From the cell containing the given text, extract its center point as (X, Y) coordinate. 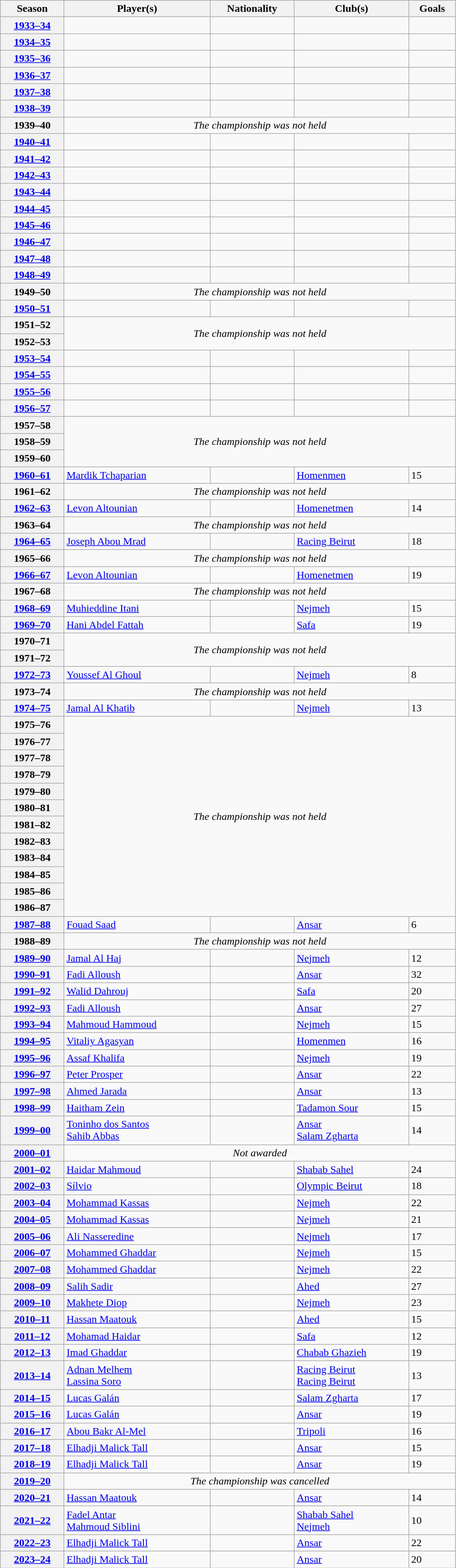
2017–18 (32, 1448)
1992–93 (32, 1008)
Jamal Al Khatib (137, 708)
2010–11 (32, 1319)
2006–07 (32, 1253)
6 (432, 924)
2009–10 (32, 1303)
1968–69 (32, 608)
Ali Nasseredine (137, 1236)
1938–39 (32, 108)
1993–94 (32, 1025)
Toninho dos SantosSahib Abbas (137, 1130)
1942–43 (32, 175)
Haidar Mahmoud (137, 1169)
1965–66 (32, 558)
Salih Sadir (137, 1286)
1939–40 (32, 125)
2014–15 (32, 1398)
2021–22 (32, 1520)
1989–90 (32, 958)
Peter Prosper (137, 1074)
Haitham Zein (137, 1108)
Salam Zgharta (352, 1398)
Goals (432, 9)
1953–54 (32, 358)
Mohamad Haidar (137, 1336)
1986–87 (32, 908)
2015–16 (32, 1414)
Hani Abdel Fattah (137, 625)
2000–01 (32, 1153)
Adnan MelhemLassina Soro (137, 1375)
AnsarSalam Zgharta (352, 1130)
2002–03 (32, 1186)
Mahmoud Hammoud (137, 1025)
2013–14 (32, 1375)
1951–52 (32, 325)
Shabab Sahel (352, 1169)
1949–50 (32, 292)
Fouad Saad (137, 924)
Racing Beirut (352, 542)
1969–70 (32, 625)
Mardik Tchaparian (137, 475)
Racing BeirutRacing Beirut (352, 1375)
1995–96 (32, 1058)
2016–17 (32, 1431)
Chabab Ghazieh (352, 1353)
Abou Bakr Al-Mel (137, 1431)
Muhieddine Itani (137, 608)
1982–83 (32, 841)
32 (432, 974)
Assaf Khalifa (137, 1058)
Nationality (252, 9)
1975–76 (32, 724)
1945–46 (32, 225)
1972–73 (32, 675)
2001–02 (32, 1169)
1985–86 (32, 891)
2004–05 (32, 1219)
1959–60 (32, 458)
Vitaliy Agasyan (137, 1041)
Walid Dahrouj (137, 991)
1994–95 (32, 1041)
1998–99 (32, 1108)
Joseph Abou Mrad (137, 542)
2019–20 (32, 1481)
1943–44 (32, 192)
2005–06 (32, 1236)
2023–24 (32, 1559)
1976–77 (32, 742)
Jamal Al Haj (137, 958)
Imad Ghaddar (137, 1353)
Fadel AntarMahmoud Siblini (137, 1520)
1966–67 (32, 575)
1957–58 (32, 425)
2003–04 (32, 1203)
1952–53 (32, 342)
Ahmed Jarada (137, 1091)
1956–57 (32, 408)
10 (432, 1520)
Youssef Al Ghoul (137, 675)
2007–08 (32, 1269)
Not awarded (260, 1153)
1981–82 (32, 825)
Tadamon Sour (352, 1108)
Tripoli (352, 1431)
1950–51 (32, 308)
1991–92 (32, 991)
1946–47 (32, 242)
23 (432, 1303)
1990–91 (32, 974)
1997–98 (32, 1091)
1933–34 (32, 25)
1934–35 (32, 42)
2008–09 (32, 1286)
2012–13 (32, 1353)
1964–65 (32, 542)
1978–79 (32, 775)
Olympic Beirut (352, 1186)
Makhete Diop (137, 1303)
24 (432, 1169)
Season (32, 9)
2020–21 (32, 1498)
1983–84 (32, 858)
1944–45 (32, 209)
Player(s) (137, 9)
1988–89 (32, 941)
1941–42 (32, 158)
1974–75 (32, 708)
1984–85 (32, 875)
1996–97 (32, 1074)
1979–80 (32, 791)
1973–74 (32, 691)
1970–71 (32, 641)
1955–56 (32, 392)
1977–78 (32, 758)
Sílvio (137, 1186)
1962–63 (32, 508)
Club(s) (352, 9)
1987–88 (32, 924)
2022–23 (32, 1543)
1971–72 (32, 658)
1999–00 (32, 1130)
1935–36 (32, 59)
1954–55 (32, 375)
1936–37 (32, 75)
Shabab SahelNejmeh (352, 1520)
21 (432, 1219)
1947–48 (32, 259)
The championship was cancelled (260, 1481)
1937–38 (32, 92)
1948–49 (32, 275)
1963–64 (32, 525)
1940–41 (32, 142)
1960–61 (32, 475)
1967–68 (32, 591)
1958–59 (32, 441)
8 (432, 675)
1980–81 (32, 808)
1961–62 (32, 492)
2018–19 (32, 1464)
2011–12 (32, 1336)
